Capture the cell that displays the provided text and extract its (X, Y) central coordinate. 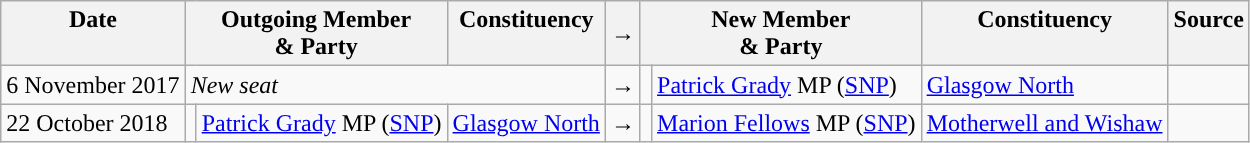
22 October 2018 (93, 123)
Motherwell and Wishaw (1044, 123)
New seat (395, 85)
6 November 2017 (93, 85)
Marion Fellows MP (SNP) (787, 123)
Source (1208, 34)
New Member& Party (780, 34)
Outgoing Member& Party (316, 34)
Date (93, 34)
